Determine the (X, Y) coordinate at the center of the cell enclosing the given text.  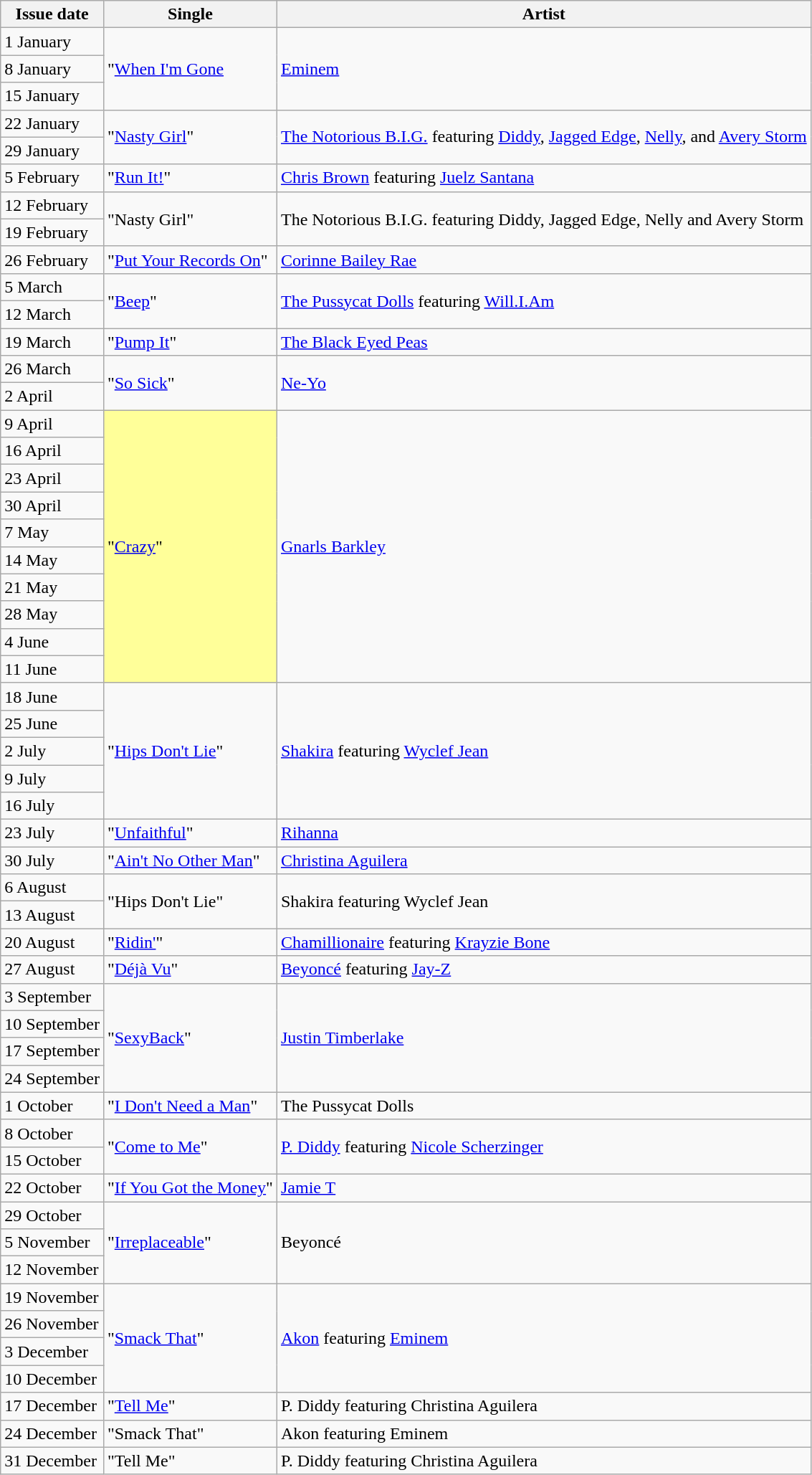
Beyoncé (543, 1243)
"Irreplaceable" (190, 1243)
Christina Aguilera (543, 860)
26 November (52, 1324)
24 December (52, 1433)
29 October (52, 1215)
P. Diddy featuring Nicole Scherzinger (543, 1147)
22 October (52, 1187)
Justin Timberlake (543, 1038)
16 April (52, 451)
5 November (52, 1243)
7 May (52, 533)
19 November (52, 1297)
15 January (52, 96)
Chamillionaire featuring Krayzie Bone (543, 942)
27 August (52, 969)
Ne-Yo (543, 383)
8 October (52, 1133)
10 September (52, 1024)
9 April (52, 424)
6 August (52, 888)
"I Don't Need a Man" (190, 1106)
30 April (52, 506)
21 May (52, 587)
Eminem (543, 69)
9 July (52, 778)
18 June (52, 696)
23 July (52, 833)
4 June (52, 642)
Artist (543, 14)
26 March (52, 369)
8 January (52, 69)
"Put Your Records On" (190, 260)
23 April (52, 478)
"If You Got the Money" (190, 1187)
30 July (52, 860)
3 December (52, 1352)
"Pump It" (190, 342)
1 October (52, 1106)
"Beep" (190, 300)
Gnarls Barkley (543, 546)
24 September (52, 1078)
"Come to Me" (190, 1147)
16 July (52, 806)
Issue date (52, 14)
17 September (52, 1051)
17 December (52, 1406)
5 March (52, 287)
Jamie T (543, 1187)
Corinne Bailey Rae (543, 260)
5 February (52, 178)
10 December (52, 1379)
12 November (52, 1270)
The Notorious B.I.G. featuring Diddy, Jagged Edge, Nelly, and Avery Storm (543, 137)
"When I'm Gone (190, 69)
"Crazy" (190, 546)
28 May (52, 615)
"Run It!" (190, 178)
15 October (52, 1160)
"Ridin'" (190, 942)
Rihanna (543, 833)
"SexyBack" (190, 1038)
19 March (52, 342)
31 December (52, 1461)
The Black Eyed Peas (543, 342)
"So Sick" (190, 383)
Beyoncé featuring Jay-Z (543, 969)
19 February (52, 232)
13 August (52, 915)
12 February (52, 205)
"Unfaithful" (190, 833)
1 January (52, 42)
20 August (52, 942)
3 September (52, 997)
22 January (52, 123)
25 June (52, 724)
14 May (52, 560)
12 March (52, 314)
Chris Brown featuring Juelz Santana (543, 178)
The Notorious B.I.G. featuring Diddy, Jagged Edge, Nelly and Avery Storm (543, 219)
2 July (52, 751)
Single (190, 14)
29 January (52, 151)
"Déjà Vu" (190, 969)
2 April (52, 397)
The Pussycat Dolls (543, 1106)
11 June (52, 669)
The Pussycat Dolls featuring Will.I.Am (543, 300)
26 February (52, 260)
"Ain't No Other Man" (190, 860)
